Provide the (X, Y) coordinate of the cell's center where the given text is located.  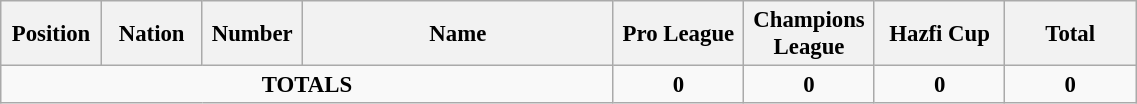
Nation (152, 34)
TOTALS (307, 85)
Name (458, 34)
Champions League (810, 34)
Position (52, 34)
Pro League (678, 34)
Hazfi Cup (940, 34)
Total (1070, 34)
Number (252, 34)
